Extract the [x, y] coordinate from the center of the cell holding the provided text.  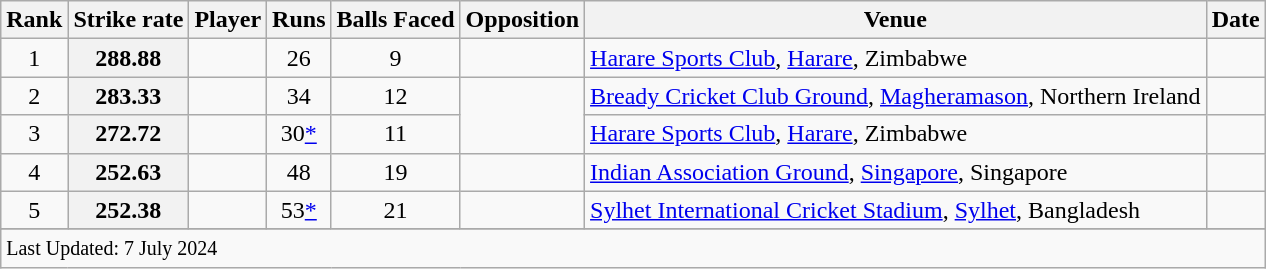
288.88 [128, 58]
Sylhet International Cricket Stadium, Sylhet, Bangladesh [896, 210]
5 [34, 210]
252.63 [128, 172]
272.72 [128, 134]
Venue [896, 20]
9 [396, 58]
2 [34, 96]
53* [299, 210]
Opposition [522, 20]
3 [34, 134]
Date [1236, 20]
283.33 [128, 96]
Balls Faced [396, 20]
12 [396, 96]
26 [299, 58]
Indian Association Ground, Singapore, Singapore [896, 172]
Last Updated: 7 July 2024 [633, 248]
1 [34, 58]
48 [299, 172]
4 [34, 172]
Runs [299, 20]
34 [299, 96]
11 [396, 134]
Rank [34, 20]
30* [299, 134]
252.38 [128, 210]
Player [228, 20]
21 [396, 210]
Strike rate [128, 20]
Bready Cricket Club Ground, Magheramason, Northern Ireland [896, 96]
19 [396, 172]
